Search for the cell housing the specified text and yield its (X, Y) center coordinate. 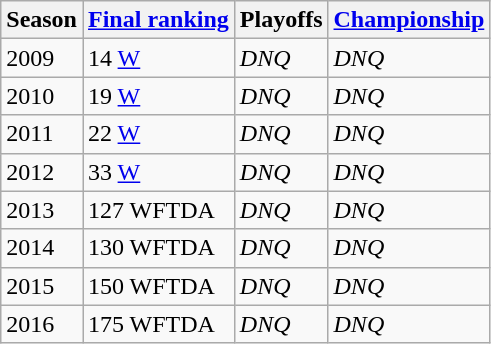
Final ranking (158, 20)
175 WFTDA (158, 324)
2013 (42, 210)
2011 (42, 134)
Season (42, 20)
2009 (42, 58)
22 W (158, 134)
19 W (158, 96)
2016 (42, 324)
2015 (42, 286)
127 WFTDA (158, 210)
150 WFTDA (158, 286)
130 WFTDA (158, 248)
Playoffs (281, 20)
33 W (158, 172)
Championship (409, 20)
2012 (42, 172)
14 W (158, 58)
2010 (42, 96)
2014 (42, 248)
